Provide the (X, Y) coordinate of the cell's center where the given text is located.  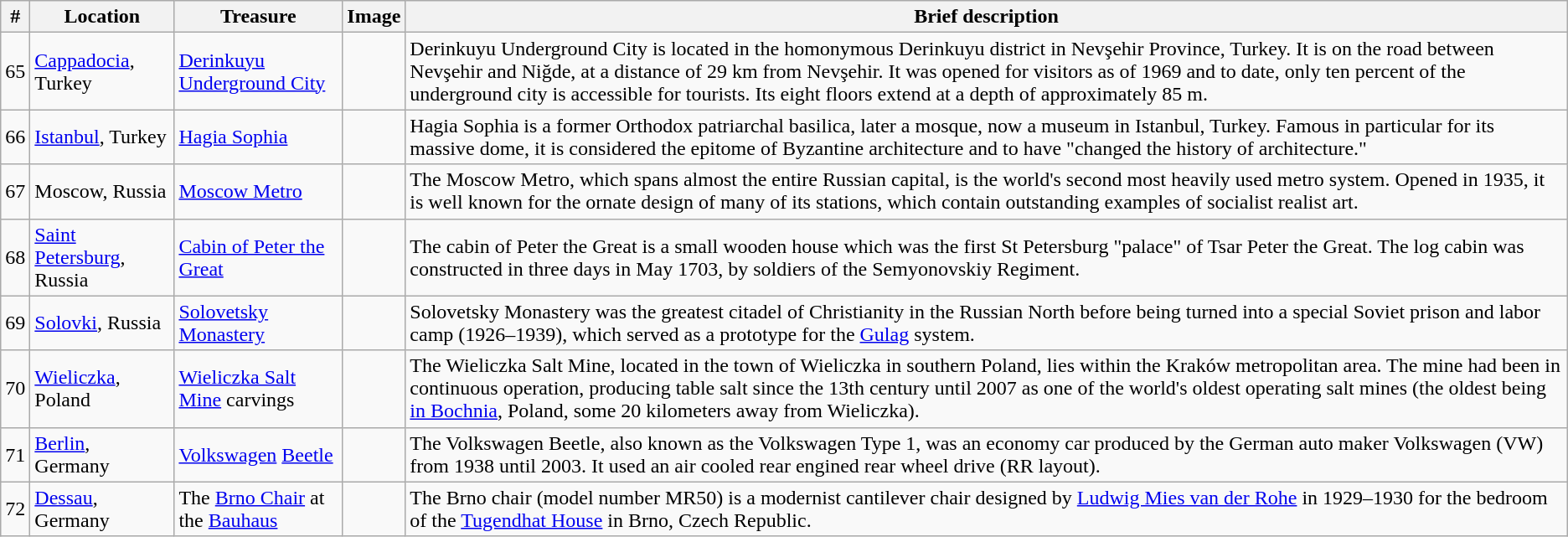
Dessau, Germany (102, 509)
72 (15, 509)
The Brno Chair at the Bauhaus (258, 509)
67 (15, 191)
Moscow Metro (258, 191)
Hagia Sophia (258, 137)
68 (15, 257)
Brief description (987, 17)
71 (15, 454)
Moscow, Russia (102, 191)
Cabin of Peter the Great (258, 257)
Treasure (258, 17)
Derinkuyu Underground City (258, 71)
Volkswagen Beetle (258, 454)
70 (15, 389)
Wieliczka Salt Mine carvings (258, 389)
65 (15, 71)
Solovetsky Monastery (258, 323)
Saint Petersburg, Russia (102, 257)
Image (374, 17)
Cappadocia, Turkey (102, 71)
66 (15, 137)
Solovki, Russia (102, 323)
# (15, 17)
Berlin, Germany (102, 454)
69 (15, 323)
Wieliczka, Poland (102, 389)
Istanbul, Turkey (102, 137)
Location (102, 17)
